For the text-containing cell, return its midpoint in [X, Y] coordinate format. 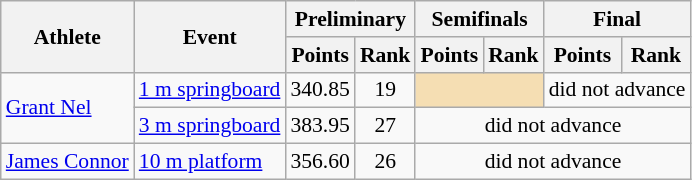
1 m springboard [210, 90]
3 m springboard [210, 126]
26 [386, 162]
356.60 [320, 162]
Final [618, 19]
10 m platform [210, 162]
James Connor [68, 162]
Event [210, 36]
Preliminary [350, 19]
Athlete [68, 36]
27 [386, 126]
Grant Nel [68, 108]
19 [386, 90]
Semifinals [479, 19]
340.85 [320, 90]
383.95 [320, 126]
